Extract the (x, y) coordinate from the center of the cell holding the provided text.  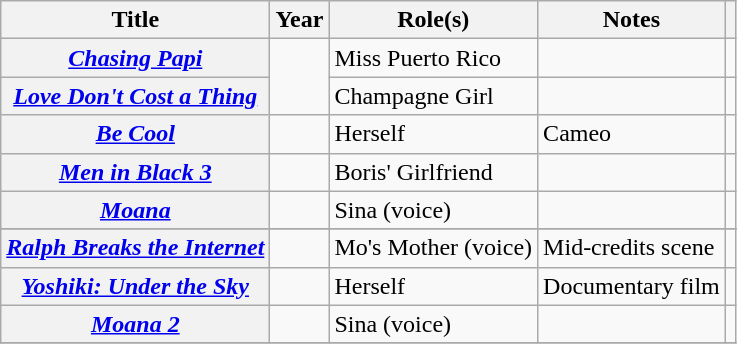
Boris' Girlfriend (434, 172)
Title (136, 20)
Champagne Girl (434, 96)
Moana 2 (136, 324)
Men in Black 3 (136, 172)
Role(s) (434, 20)
Mo's Mother (voice) (434, 248)
Chasing Papi (136, 58)
Miss Puerto Rico (434, 58)
Documentary film (632, 286)
Yoshiki: Under the Sky (136, 286)
Year (300, 20)
Ralph Breaks the Internet (136, 248)
Mid-credits scene (632, 248)
Love Don't Cost a Thing (136, 96)
Notes (632, 20)
Be Cool (136, 134)
Cameo (632, 134)
Moana (136, 210)
